Search for the cell housing the specified text and yield its (x, y) center coordinate. 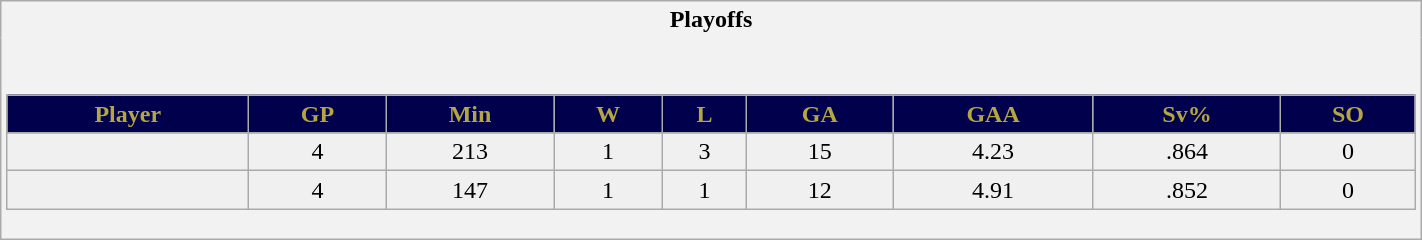
.864 (1187, 152)
147 (470, 190)
4.91 (993, 190)
12 (820, 190)
GA (820, 114)
W (608, 114)
15 (820, 152)
GP (318, 114)
Min (470, 114)
Sv% (1187, 114)
4.23 (993, 152)
213 (470, 152)
3 (705, 152)
.852 (1187, 190)
L (705, 114)
SO (1348, 114)
Player (128, 114)
Playoffs (711, 20)
Player GP Min W L GA GAA Sv% SO 4 213 1 3 15 4.23 .864 0 4 147 1 1 12 4.91 .852 0 (711, 138)
GAA (993, 114)
